Return [X, Y] of the center of cell containing provided text 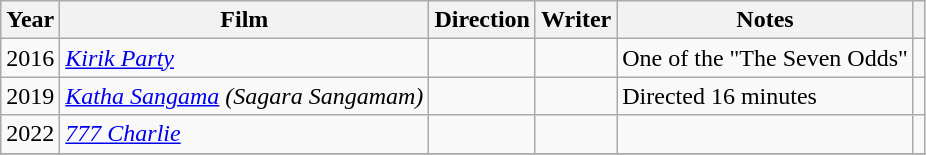
Writer [576, 20]
Notes [766, 20]
Film [244, 20]
Katha Sangama (Sagara Sangamam) [244, 96]
2019 [30, 96]
2016 [30, 58]
777 Charlie [244, 134]
Directed 16 minutes [766, 96]
Year [30, 20]
2022 [30, 134]
Kirik Party [244, 58]
Direction [482, 20]
One of the "The Seven Odds" [766, 58]
